Output the (x, y) coordinate of the center of the cell containing the given text.  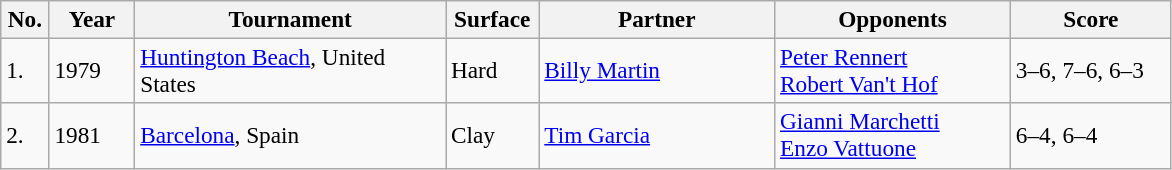
Tournament (290, 19)
1979 (92, 70)
Score (1090, 19)
Tim Garcia (657, 136)
Surface (492, 19)
No. (25, 19)
1981 (92, 136)
Billy Martin (657, 70)
Huntington Beach, United States (290, 70)
2. (25, 136)
3–6, 7–6, 6–3 (1090, 70)
Gianni Marchetti Enzo Vattuone (893, 136)
1. (25, 70)
Clay (492, 136)
Hard (492, 70)
Barcelona, Spain (290, 136)
6–4, 6–4 (1090, 136)
Year (92, 19)
Peter Rennert Robert Van't Hof (893, 70)
Opponents (893, 19)
Partner (657, 19)
